Output the (x, y) coordinate of the center of the cell containing the given text.  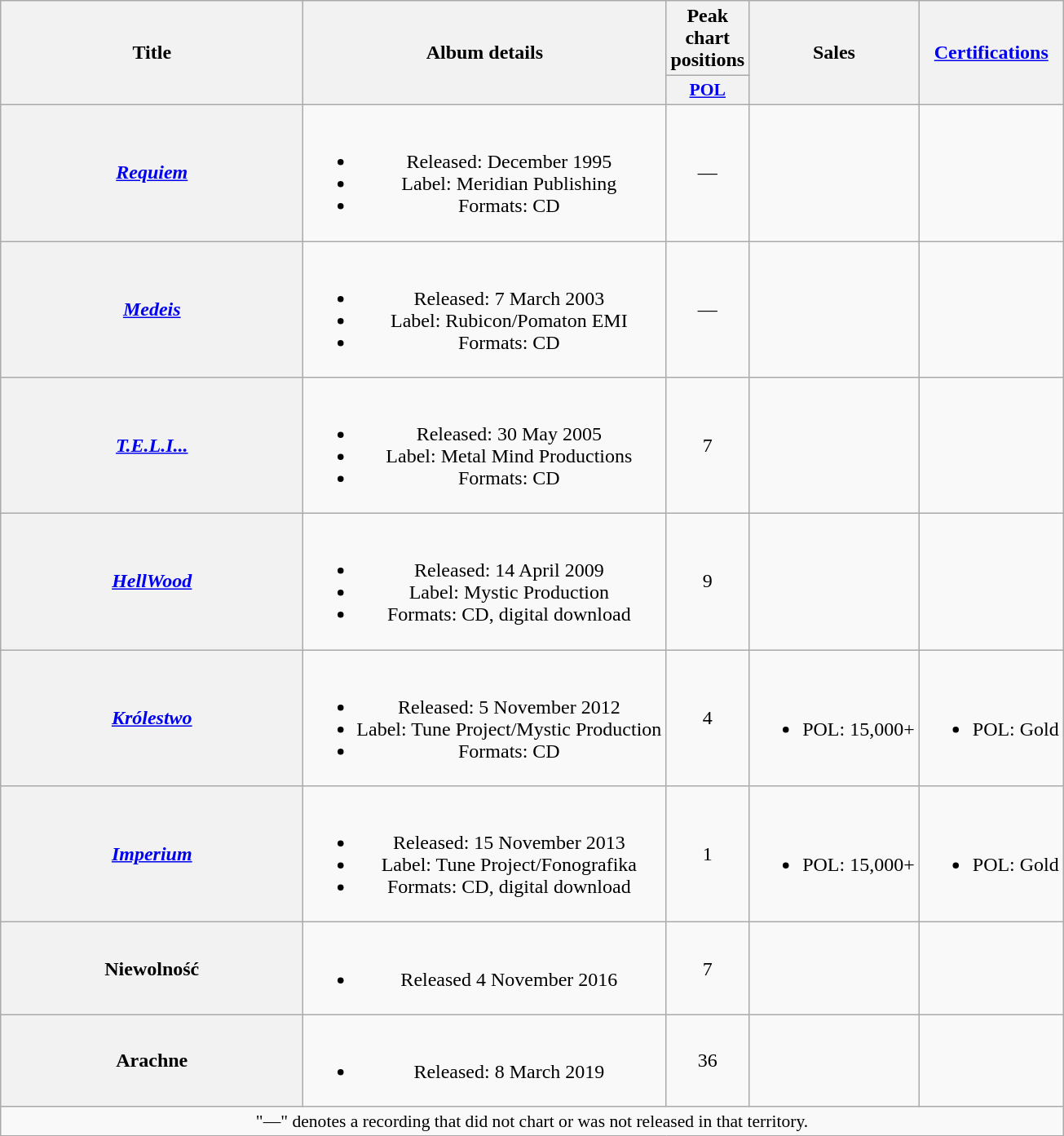
Released: 15 November 2013Label: Tune Project/FonografikaFormats: CD, digital download (484, 855)
Certifications (991, 53)
36 (708, 1060)
Sales (835, 53)
Medeis (152, 310)
Released: 7 March 2003Label: Rubicon/Pomaton EMIFormats: CD (484, 310)
Released: 14 April 2009Label: Mystic ProductionFormats: CD, digital download (484, 582)
POL (708, 91)
9 (708, 582)
Arachne (152, 1060)
1 (708, 855)
"—" denotes a recording that did not chart or was not released in that territory. (532, 1121)
Peak chart positions (708, 38)
Imperium (152, 855)
Released: December 1995Label: Meridian PublishingFormats: CD (484, 173)
Niewolność (152, 969)
T.E.L.I... (152, 445)
Requiem (152, 173)
Released 4 November 2016 (484, 969)
Released: 5 November 2012Label: Tune Project/Mystic ProductionFormats: CD (484, 718)
Released: 30 May 2005Label: Metal Mind ProductionsFormats: CD (484, 445)
Released: 8 March 2019 (484, 1060)
HellWood (152, 582)
4 (708, 718)
Królestwo (152, 718)
Title (152, 53)
Album details (484, 53)
